Return the [x, y] coordinate for the center point of the cell that contains the specified text.  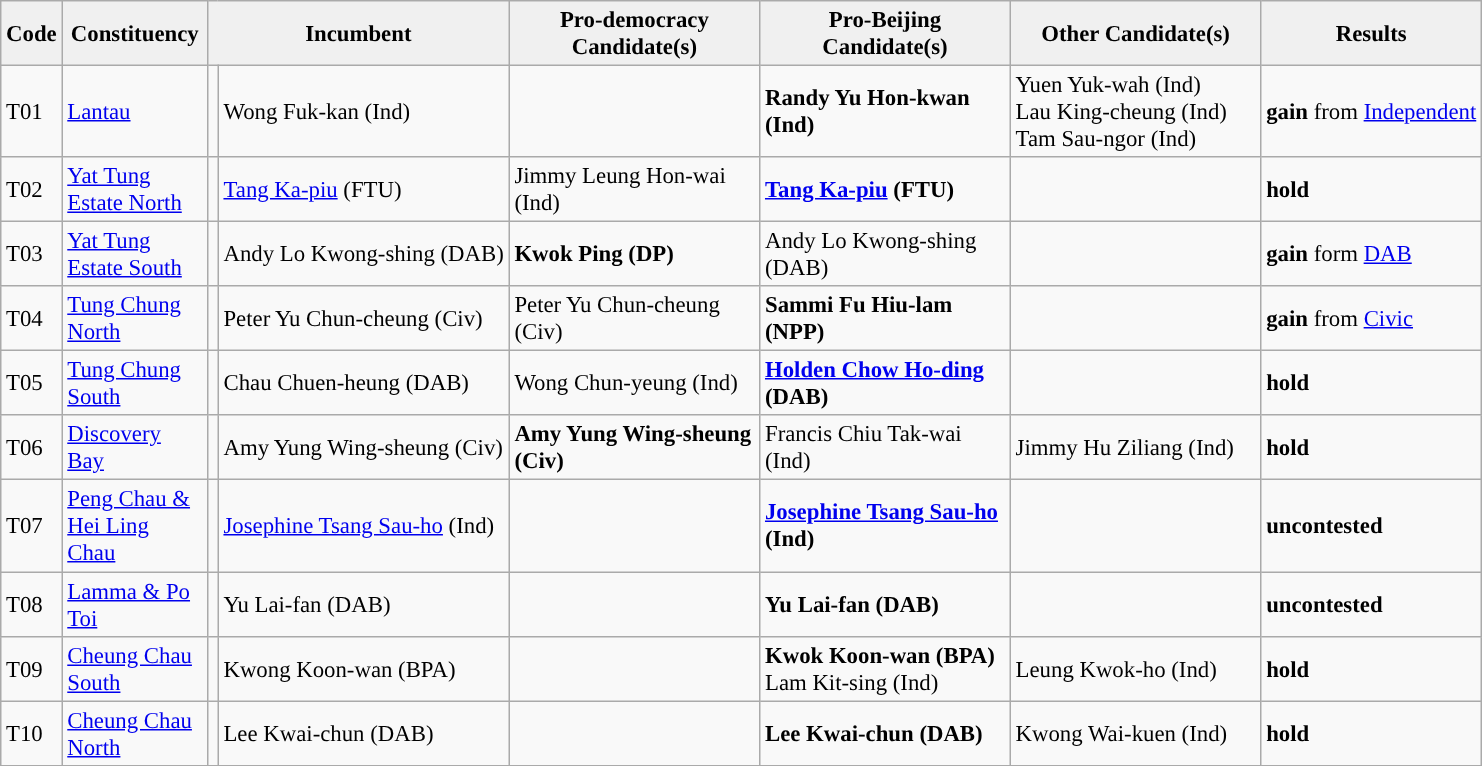
Incumbent [359, 34]
Other Candidate(s) [1136, 34]
T06 [32, 448]
Code [32, 34]
Pro-democracy Candidate(s) [634, 34]
Kwok Ping (DP) [634, 254]
T04 [32, 318]
Jimmy Hu Ziliang (Ind) [1136, 448]
T02 [32, 190]
gain form DAB [1372, 254]
Kwong Wai-kuen (Ind) [1136, 734]
T09 [32, 668]
T03 [32, 254]
Results [1372, 34]
Constituency [135, 34]
Kwong Koon-wan (BPA) [364, 668]
Wong Chun-yeung (Ind) [634, 384]
Cheung Chau South [135, 668]
Randy Yu Hon-kwan (Ind) [886, 112]
Chau Chuen-heung (DAB) [364, 384]
Tung Chung South [135, 384]
Cheung Chau North [135, 734]
Yat Tung Estate North [135, 190]
Peng Chau & Hei Ling Chau [135, 526]
T10 [32, 734]
gain from Civic [1372, 318]
Jimmy Leung Hon-wai (Ind) [634, 190]
T07 [32, 526]
Holden Chow Ho-ding (DAB) [886, 384]
Tung Chung North [135, 318]
Yuen Yuk-wah (Ind)Lau King-cheung (Ind)Tam Sau-ngor (Ind) [1136, 112]
Lamma & Po Toi [135, 604]
Sammi Fu Hiu-lam (NPP) [886, 318]
Pro-Beijing Candidate(s) [886, 34]
T08 [32, 604]
Yat Tung Estate South [135, 254]
Kwok Koon-wan (BPA) Lam Kit-sing (Ind) [886, 668]
Wong Fuk-kan (Ind) [364, 112]
T05 [32, 384]
T01 [32, 112]
Francis Chiu Tak-wai (Ind) [886, 448]
gain from Independent [1372, 112]
Discovery Bay [135, 448]
Lantau [135, 112]
Leung Kwok-ho (Ind) [1136, 668]
